Search for the cell housing the specified text and yield its (X, Y) center coordinate. 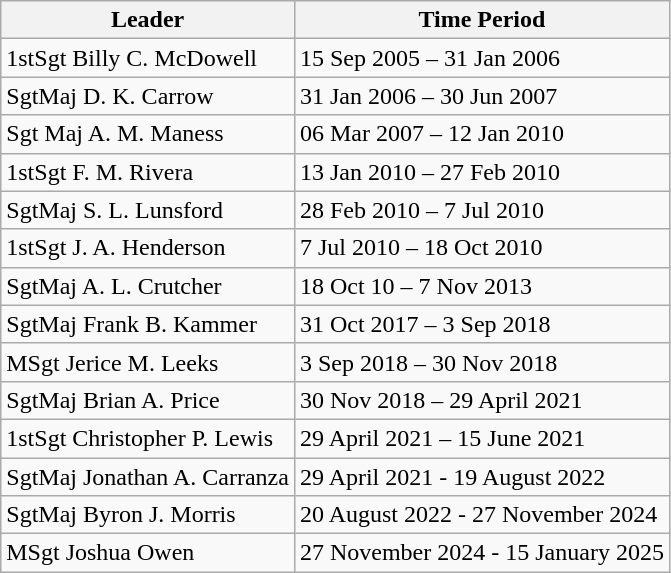
29 April 2021 – 15 June 2021 (482, 438)
SgtMaj Jonathan A. Carranza (148, 477)
Sgt Maj A. M. Maness (148, 134)
1stSgt Billy C. McDowell (148, 58)
SgtMaj S. L. Lunsford (148, 210)
28 Feb 2010 – 7 Jul 2010 (482, 210)
SgtMaj D. K. Carrow (148, 96)
20 August 2022 - 27 November 2024 (482, 515)
1stSgt F. M. Rivera (148, 172)
SgtMaj A. L. Crutcher (148, 286)
29 April 2021 - 19 August 2022 (482, 477)
31 Oct 2017 – 3 Sep 2018 (482, 324)
SgtMaj Frank B. Kammer (148, 324)
30 Nov 2018 – 29 April 2021 (482, 400)
1stSgt Christopher P. Lewis (148, 438)
Leader (148, 20)
SgtMaj Byron J. Morris (148, 515)
MSgt Jerice M. Leeks (148, 362)
13 Jan 2010 – 27 Feb 2010 (482, 172)
SgtMaj Brian A. Price (148, 400)
18 Oct 10 – 7 Nov 2013 (482, 286)
31 Jan 2006 – 30 Jun 2007 (482, 96)
MSgt Joshua Owen (148, 553)
06 Mar 2007 – 12 Jan 2010 (482, 134)
15 Sep 2005 – 31 Jan 2006 (482, 58)
27 November 2024 - 15 January 2025 (482, 553)
7 Jul 2010 – 18 Oct 2010 (482, 248)
1stSgt J. A. Henderson (148, 248)
Time Period (482, 20)
3 Sep 2018 – 30 Nov 2018 (482, 362)
